Extract the (X, Y) coordinate from the center of the cell holding the provided text.  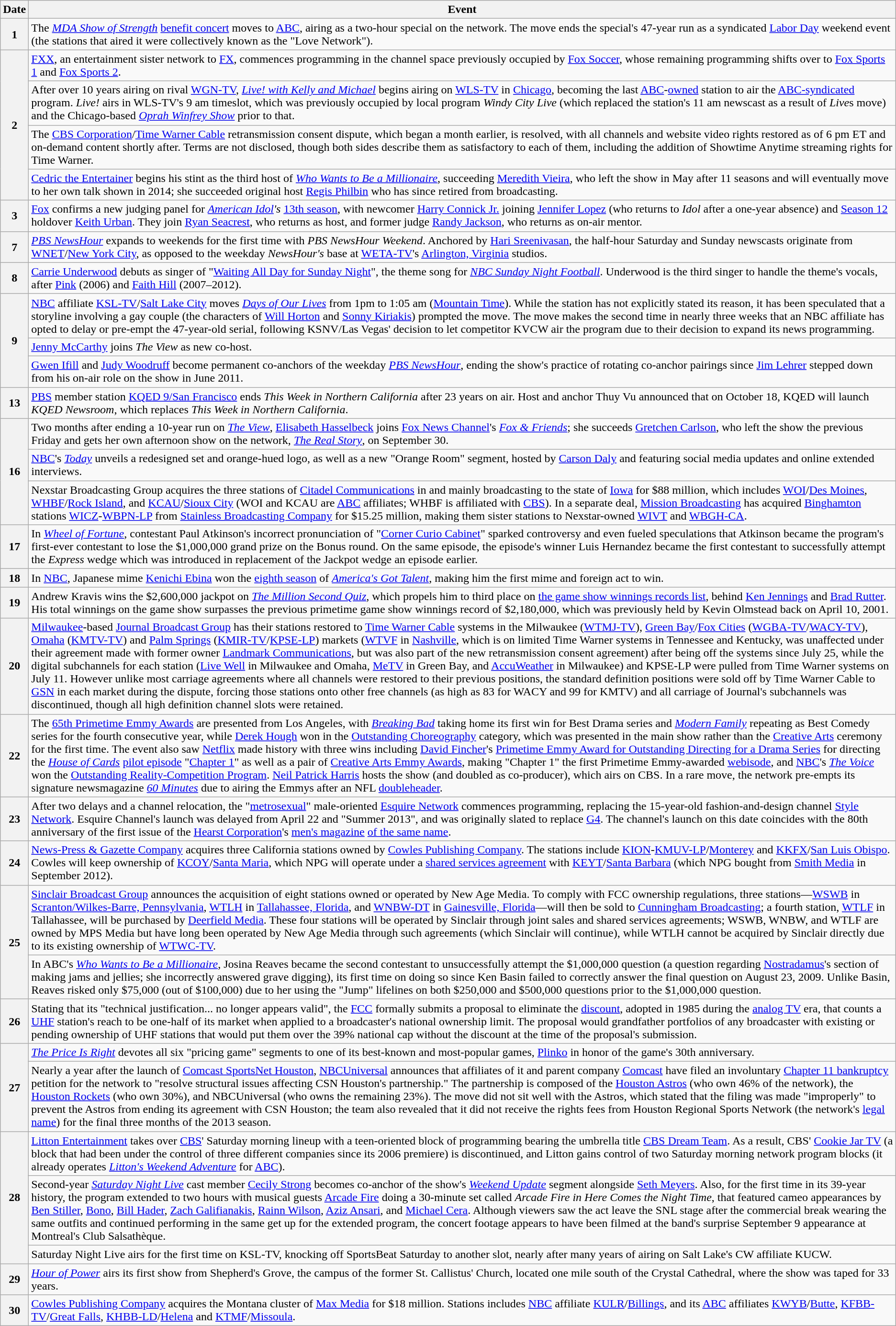
28 (14, 1197)
24 (14, 863)
13 (14, 402)
20 (14, 666)
19 (14, 602)
23 (14, 819)
Date (14, 10)
1 (14, 34)
22 (14, 756)
2 (14, 125)
25 (14, 942)
Event (462, 10)
27 (14, 1087)
Jenny McCarthy joins The View as new co-host. (462, 347)
3 (14, 215)
8 (14, 278)
7 (14, 247)
30 (14, 1310)
In NBC, Japanese mime Kenichi Ebina won the eighth season of America's Got Talent, making him the first mime and foreign act to win. (462, 578)
29 (14, 1280)
18 (14, 578)
26 (14, 1021)
9 (14, 340)
16 (14, 472)
17 (14, 547)
